For the text-containing cell, return its midpoint in [x, y] coordinate format. 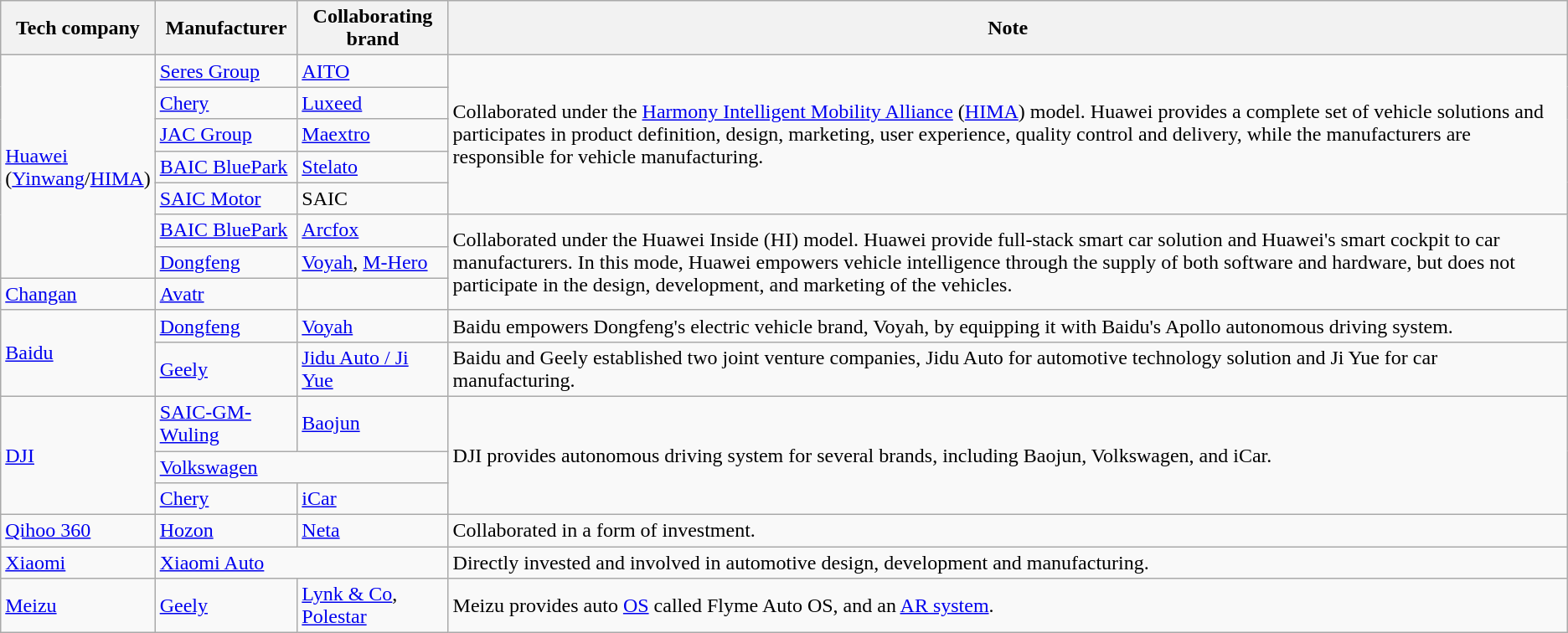
Lynk & Co, Polestar [373, 606]
Collaborating brand [373, 28]
Baidu and Geely established two joint venture companies, Jidu Auto for automotive technology solution and Ji Yue for car manufacturing. [1008, 368]
iCar [373, 499]
Arcfox [373, 230]
Directly invested and involved in automotive design, development and manufacturing. [1008, 563]
SAIC Motor [226, 198]
Meizu [78, 606]
Seres Group [226, 71]
Volkswagen [302, 466]
AITO [373, 71]
SAIC [373, 198]
Meizu provides auto OS called Flyme Auto OS, and an AR system. [1008, 606]
Baidu empowers Dongfeng's electric vehicle brand, Voyah, by equipping it with Baidu's Apollo autonomous driving system. [1008, 326]
Baojun [373, 424]
Xiaomi [78, 563]
Tech company [78, 28]
Manufacturer [226, 28]
Xiaomi Auto [302, 563]
Maextro [373, 135]
DJI provides autonomous driving system for several brands, including Baojun, Volkswagen, and iCar. [1008, 455]
Voyah, M-Hero [373, 262]
JAC Group [226, 135]
Huawei(Yinwang/HIMA) [78, 167]
Stelato [373, 167]
Changan [78, 294]
Avatr [226, 294]
Collaborated in a form of investment. [1008, 531]
Qihoo 360 [78, 531]
SAIC-GM-Wuling [226, 424]
Note [1008, 28]
Jidu Auto / Ji Yue [373, 368]
Luxeed [373, 103]
Neta [373, 531]
Baidu [78, 353]
DJI [78, 455]
Voyah [373, 326]
Hozon [226, 531]
